Identify which cell holds the provided text, then report its [X, Y] central coordinate. 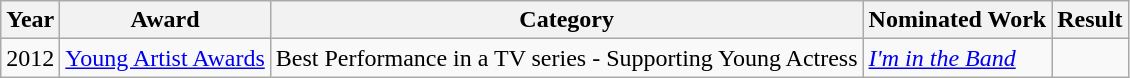
Year [30, 20]
Result [1090, 20]
Category [566, 20]
Young Artist Awards [165, 58]
I'm in the Band [958, 58]
2012 [30, 58]
Best Performance in a TV series - Supporting Young Actress [566, 58]
Award [165, 20]
Nominated Work [958, 20]
